Scan for the cell matching the given text and deliver its [x, y] coordinate at center. 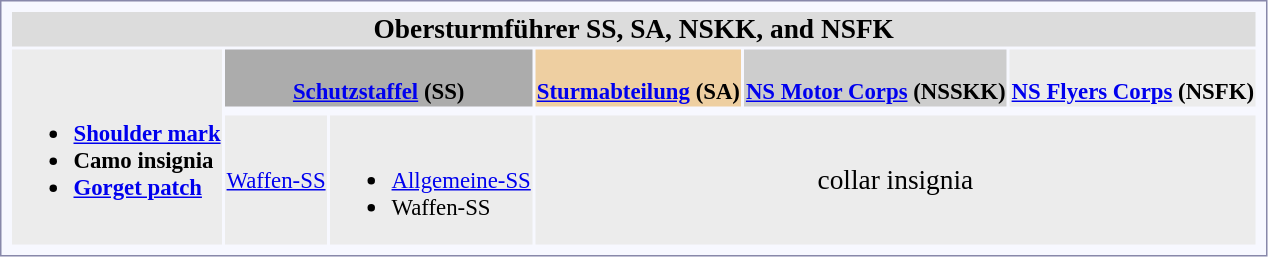
Allgemeine-SSWaffen-SS [431, 181]
collar insignia [895, 181]
Waffen-SS [276, 181]
Sturmabteilung (SA) [638, 78]
Shoulder markCamo insigniaGorget patch [117, 148]
NS Flyers Corps (NSFK) [1132, 78]
Schutzstaffel (SS) [378, 78]
NS Motor Corps (NSSKK) [876, 78]
Obersturmführer SS, SA, NSKK, and NSFK [634, 29]
